Provide the [X, Y] coordinate of the cell's center where the given text is located.  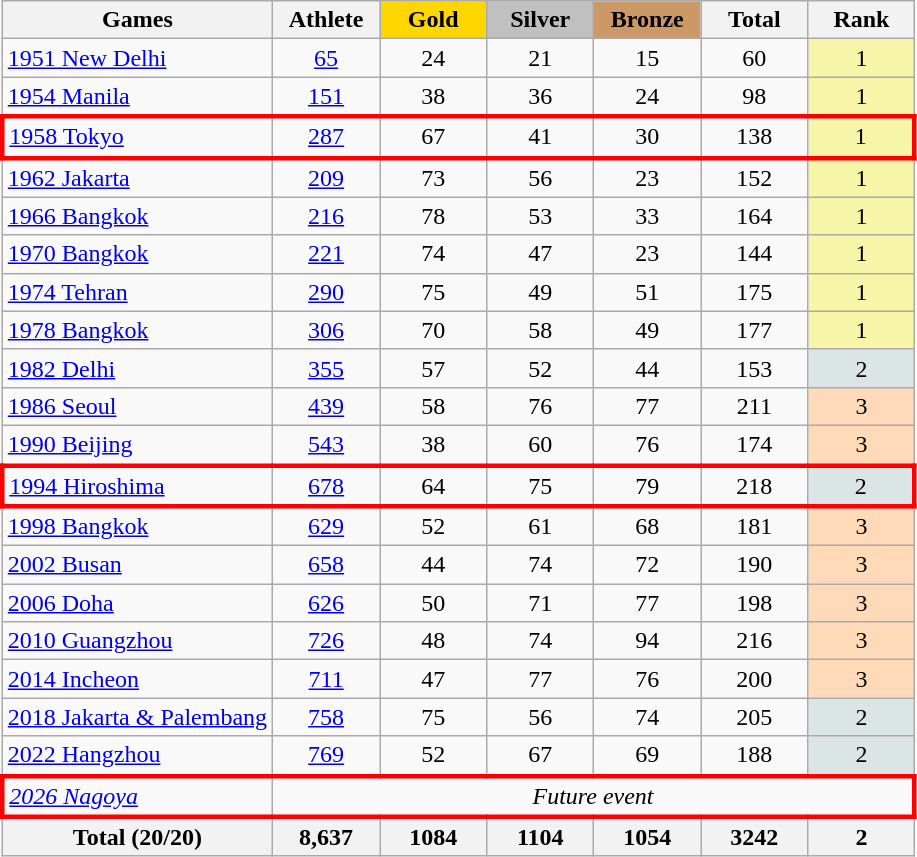
8,637 [326, 837]
439 [326, 406]
Total [754, 20]
2010 Guangzhou [137, 641]
626 [326, 603]
3242 [754, 837]
726 [326, 641]
30 [648, 136]
61 [540, 526]
2018 Jakarta & Palembang [137, 717]
153 [754, 368]
2014 Incheon [137, 679]
769 [326, 756]
211 [754, 406]
1978 Bangkok [137, 330]
15 [648, 58]
1951 New Delhi [137, 58]
2022 Hangzhou [137, 756]
164 [754, 216]
94 [648, 641]
1986 Seoul [137, 406]
Games [137, 20]
658 [326, 565]
198 [754, 603]
36 [540, 97]
72 [648, 565]
70 [434, 330]
1994 Hiroshima [137, 486]
1958 Tokyo [137, 136]
151 [326, 97]
64 [434, 486]
33 [648, 216]
Rank [862, 20]
355 [326, 368]
1054 [648, 837]
174 [754, 445]
Total (20/20) [137, 837]
287 [326, 136]
68 [648, 526]
2026 Nagoya [137, 796]
1962 Jakarta [137, 178]
Silver [540, 20]
221 [326, 254]
1954 Manila [137, 97]
1104 [540, 837]
711 [326, 679]
Bronze [648, 20]
290 [326, 292]
71 [540, 603]
152 [754, 178]
2006 Doha [137, 603]
218 [754, 486]
41 [540, 136]
Future event [594, 796]
306 [326, 330]
79 [648, 486]
1990 Beijing [137, 445]
48 [434, 641]
1970 Bangkok [137, 254]
205 [754, 717]
1084 [434, 837]
21 [540, 58]
181 [754, 526]
144 [754, 254]
1982 Delhi [137, 368]
73 [434, 178]
678 [326, 486]
138 [754, 136]
629 [326, 526]
51 [648, 292]
1998 Bangkok [137, 526]
543 [326, 445]
1974 Tehran [137, 292]
200 [754, 679]
758 [326, 717]
53 [540, 216]
209 [326, 178]
175 [754, 292]
1966 Bangkok [137, 216]
Gold [434, 20]
188 [754, 756]
57 [434, 368]
50 [434, 603]
78 [434, 216]
65 [326, 58]
177 [754, 330]
2002 Busan [137, 565]
190 [754, 565]
98 [754, 97]
Athlete [326, 20]
69 [648, 756]
